Pinpoint the cell where the given text exists, returning its [X, Y] midpoint coordinate. 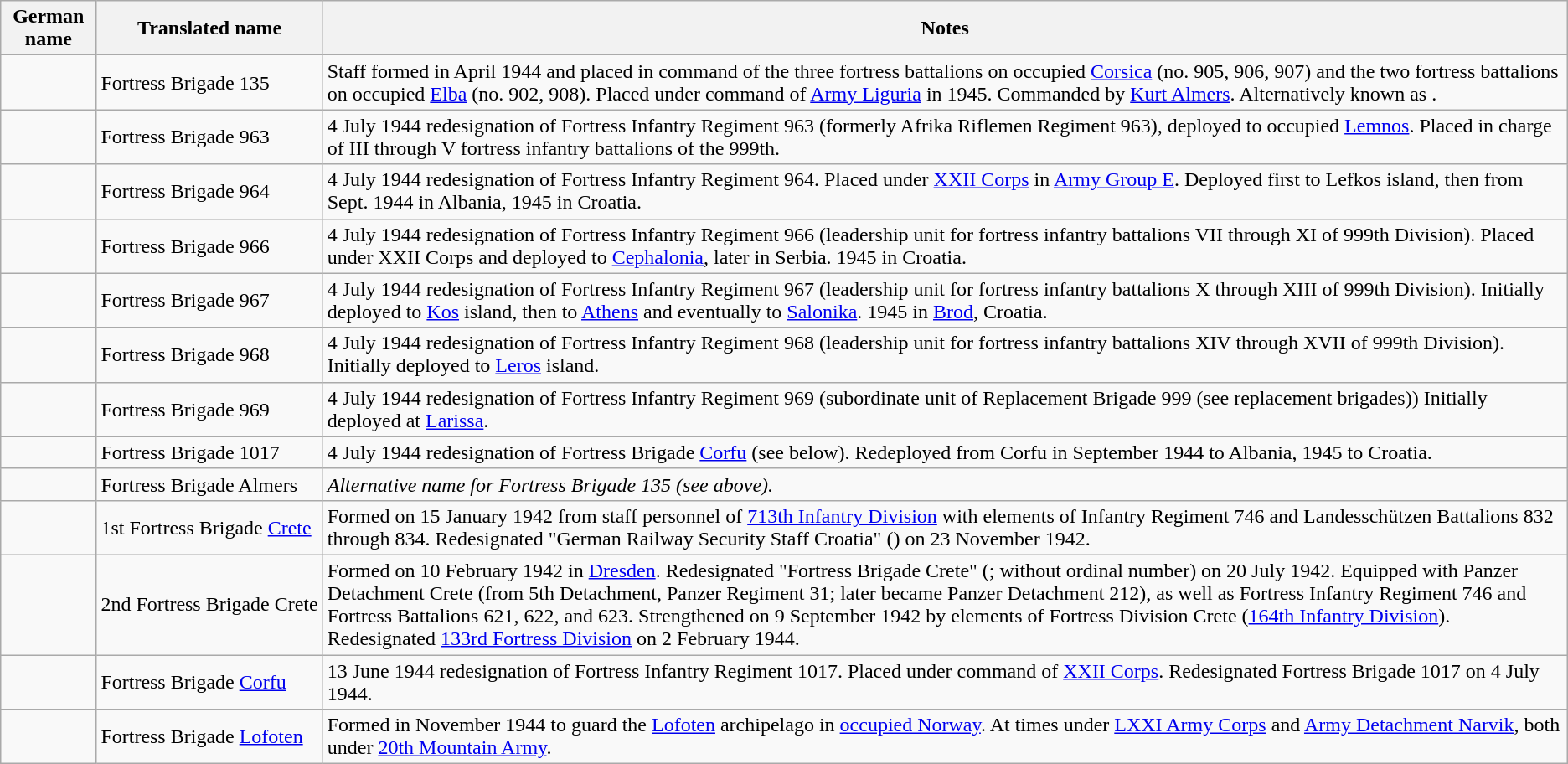
4 July 1944 redesignation of Fortress Brigade Corfu (see below). Redeployed from Corfu in September 1944 to Albania, 1945 to Croatia. [945, 452]
Fortress Brigade 966 [209, 246]
Fortress Brigade 135 [209, 82]
Fortress Brigade 1017 [209, 452]
German name [49, 28]
Fortress Brigade 963 [209, 137]
Fortress Brigade 968 [209, 355]
Fortress Brigade Almers [209, 484]
Fortress Brigade 967 [209, 300]
Translated name [209, 28]
Fortress Brigade 969 [209, 409]
2nd Fortress Brigade Crete [209, 605]
Notes [945, 28]
13 June 1944 redesignation of Fortress Infantry Regiment 1017. Placed under command of XXII Corps. Redesignated Fortress Brigade 1017 on 4 July 1944. [945, 682]
Fortress Brigade 964 [209, 191]
Fortress Brigade Lofoten [209, 737]
1st Fortress Brigade Crete [209, 528]
Alternative name for Fortress Brigade 135 (see above). [945, 484]
Fortress Brigade Corfu [209, 682]
